Detect which cell encompasses the target text, then output its [X, Y] center coordinate. 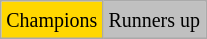
Champions [52, 20]
Runners up [154, 20]
